Return [X, Y] of the center of cell containing provided text 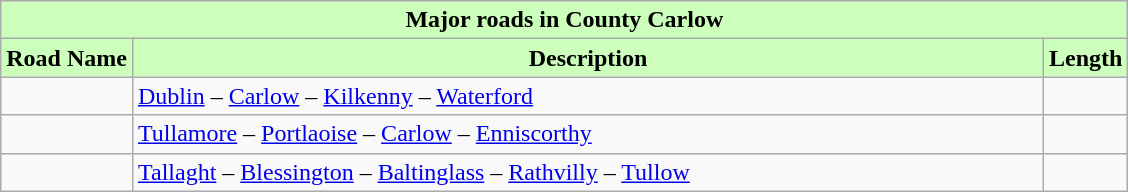
Length [1086, 58]
Description [588, 58]
Dublin – Carlow – Kilkenny – Waterford [588, 96]
Major roads in County Carlow [564, 20]
Tullamore – Portlaoise – Carlow – Enniscorthy [588, 134]
Tallaght – Blessington – Baltinglass – Rathvilly – Tullow [588, 172]
Road Name [67, 58]
